Return (x, y) of the center of cell containing provided text 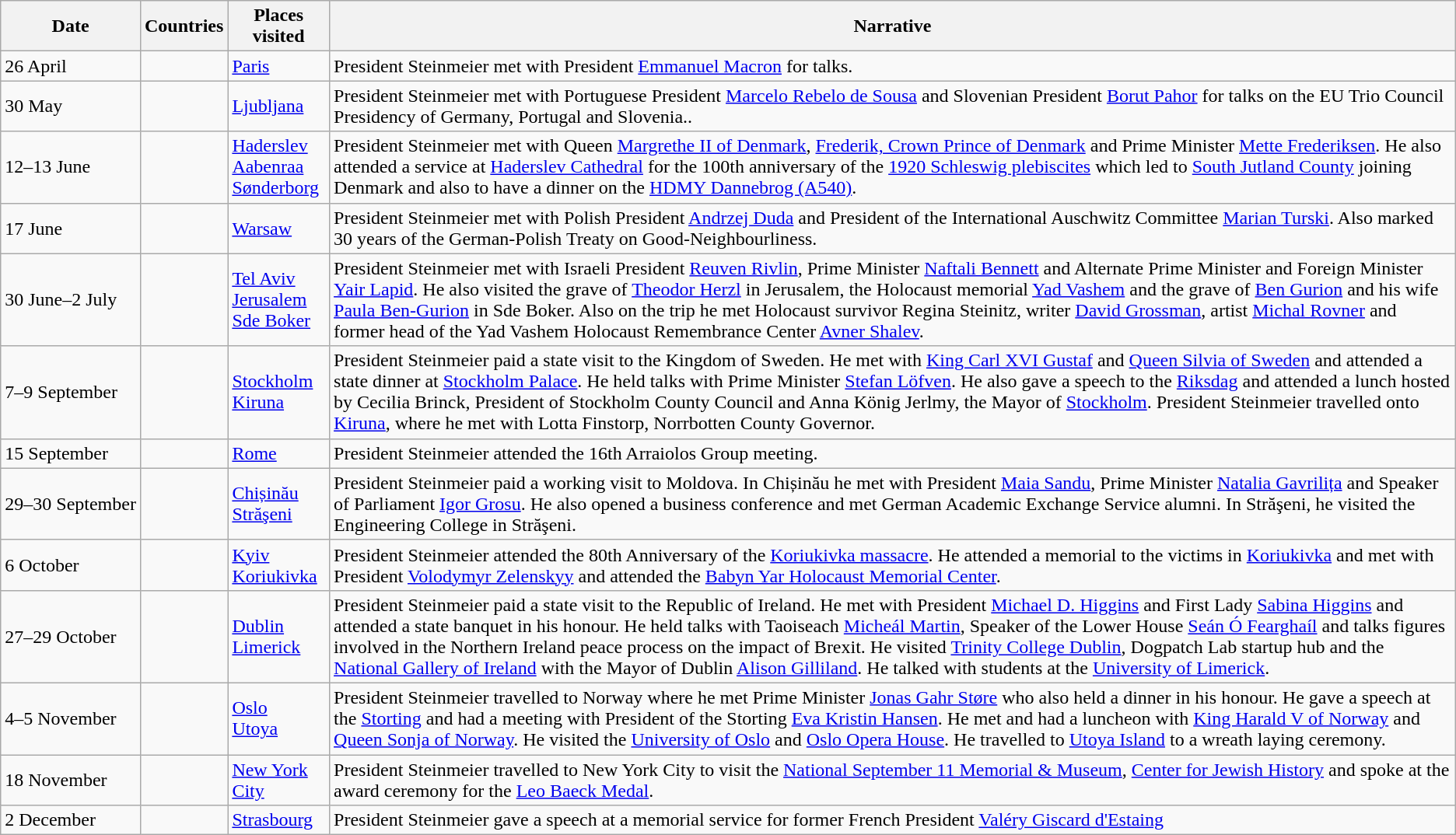
ChișinăuStrăşeni (278, 504)
New York City (278, 779)
Rome (278, 453)
26 April (71, 66)
Tel AvivJerusalemSde Boker (278, 300)
17 June (71, 229)
7–9 September (71, 392)
President Steinmeier attended the 16th Arraiolos Group meeting. (893, 453)
KyivKoriukivka (278, 564)
Strasbourg (278, 820)
Narrative (893, 26)
2 December (71, 820)
Warsaw (278, 229)
President Steinmeier gave a speech at a memorial service for former French President Valéry Giscard d'Estaing (893, 820)
StockholmKiruna (278, 392)
18 November (71, 779)
15 September (71, 453)
Ljubljana (278, 106)
27–29 October (71, 636)
DublinLimerick (278, 636)
4–5 November (71, 718)
6 October (71, 564)
29–30 September (71, 504)
Countries (184, 26)
OsloUtoya (278, 718)
President Steinmeier met with President Emmanuel Macron for talks. (893, 66)
Paris (278, 66)
30 May (71, 106)
30 June–2 July (71, 300)
Places visited (278, 26)
Date (71, 26)
HaderslevAabenraaSønderborg (278, 167)
12–13 June (71, 167)
